Extract the [X, Y] coordinate from the center of the cell holding the provided text.  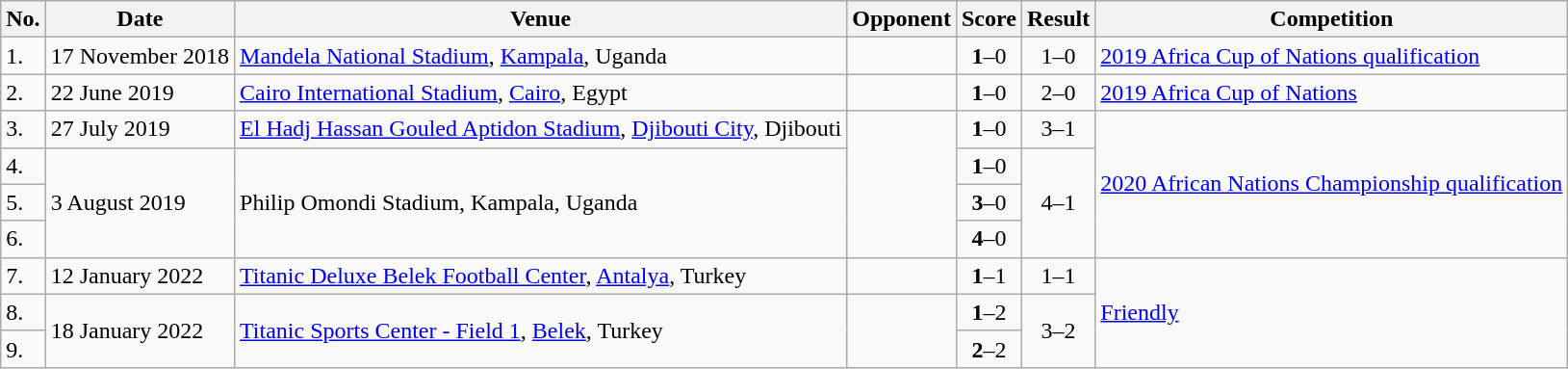
1. [23, 56]
Mandela National Stadium, Kampala, Uganda [541, 56]
3–0 [989, 202]
Titanic Sports Center - Field 1, Belek, Turkey [541, 330]
12 January 2022 [140, 276]
9. [23, 349]
Competition [1332, 19]
El Hadj Hassan Gouled Aptidon Stadium, Djibouti City, Djibouti [541, 129]
3. [23, 129]
3 August 2019 [140, 202]
2–2 [989, 349]
Score [989, 19]
Friendly [1332, 312]
27 July 2019 [140, 129]
No. [23, 19]
2–0 [1058, 92]
Titanic Deluxe Belek Football Center, Antalya, Turkey [541, 276]
1–2 [989, 312]
2019 Africa Cup of Nations qualification [1332, 56]
17 November 2018 [140, 56]
2. [23, 92]
2020 African Nations Championship qualification [1332, 184]
Date [140, 19]
4. [23, 166]
22 June 2019 [140, 92]
Cairo International Stadium, Cairo, Egypt [541, 92]
Result [1058, 19]
Opponent [902, 19]
2019 Africa Cup of Nations [1332, 92]
7. [23, 276]
4–0 [989, 239]
Philip Omondi Stadium, Kampala, Uganda [541, 202]
Venue [541, 19]
8. [23, 312]
4–1 [1058, 202]
3–2 [1058, 330]
3–1 [1058, 129]
5. [23, 202]
6. [23, 239]
18 January 2022 [140, 330]
